Detect which cell encompasses the target text, then output its [x, y] center coordinate. 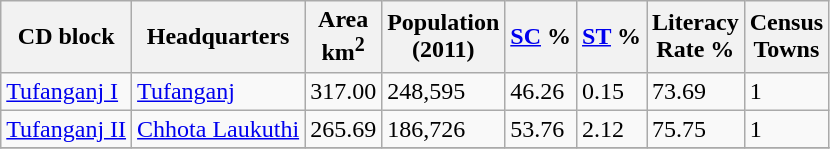
265.69 [344, 129]
75.75 [695, 129]
0.15 [612, 91]
CD block [66, 37]
Tufanganj [218, 91]
2.12 [612, 129]
46.26 [541, 91]
Population(2011) [444, 37]
ST % [612, 37]
73.69 [695, 91]
53.76 [541, 129]
Chhota Laukuthi [218, 129]
248,595 [444, 91]
CensusTowns [786, 37]
186,726 [444, 129]
Literacy Rate % [695, 37]
Headquarters [218, 37]
SC % [541, 37]
Tufanganj I [66, 91]
Areakm2 [344, 37]
Tufanganj II [66, 129]
317.00 [344, 91]
